From the cell containing the given text, extract its center point as [X, Y] coordinate. 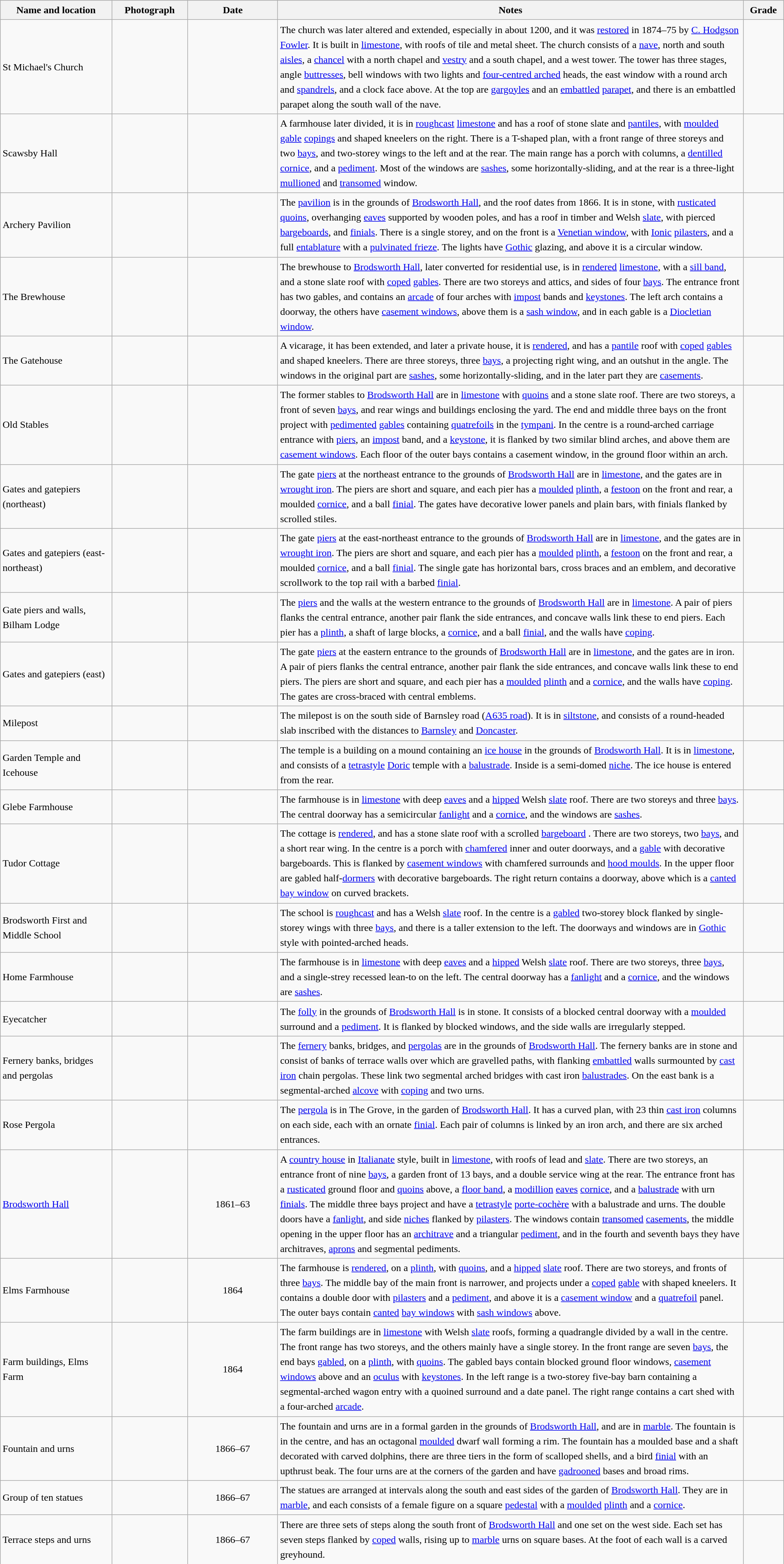
Home Farmhouse [56, 977]
Photograph [150, 10]
Notes [510, 10]
Farm buildings, Elms Farm [56, 1370]
Gates and gatepiers (northeast) [56, 497]
The Gatehouse [56, 361]
Tudor Cottage [56, 864]
Date [233, 10]
Elms Farmhouse [56, 1290]
Group of ten statues [56, 1498]
Milepost [56, 723]
Terrace steps and urns [56, 1539]
1861–63 [233, 1204]
Old Stables [56, 425]
Rose Pergola [56, 1125]
Fountain and urns [56, 1448]
Brodsworth Hall [56, 1204]
Name and location [56, 10]
Glebe Farmhouse [56, 807]
Garden Temple and Icehouse [56, 765]
Archery Pavilion [56, 225]
Eyecatcher [56, 1019]
Fernery banks, bridges and pergolas [56, 1068]
Gate piers and walls, Bilham Lodge [56, 617]
St Michael's Church [56, 67]
Gates and gatepiers (east-northeast) [56, 560]
Brodsworth First and Middle School [56, 928]
Scawsby Hall [56, 153]
The Brewhouse [56, 296]
Grade [763, 10]
Gates and gatepiers (east) [56, 674]
